From the cell containing the given text, extract its center point as [x, y] coordinate. 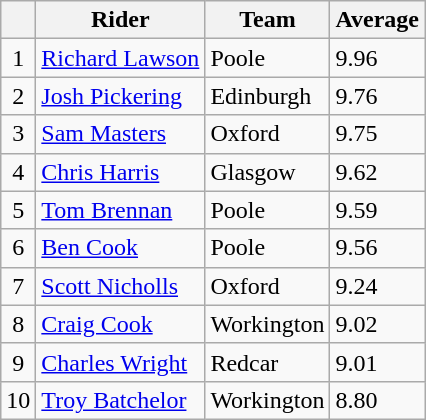
9.62 [378, 172]
Team [268, 20]
Craig Cook [120, 324]
Charles Wright [120, 362]
9.02 [378, 324]
Glasgow [268, 172]
Josh Pickering [120, 96]
8.80 [378, 400]
9.96 [378, 58]
6 [18, 248]
9.76 [378, 96]
1 [18, 58]
Chris Harris [120, 172]
10 [18, 400]
Edinburgh [268, 96]
9.75 [378, 134]
Average [378, 20]
Ben Cook [120, 248]
9.59 [378, 210]
Troy Batchelor [120, 400]
Tom Brennan [120, 210]
3 [18, 134]
9.01 [378, 362]
2 [18, 96]
9.24 [378, 286]
4 [18, 172]
9.56 [378, 248]
Scott Nicholls [120, 286]
9 [18, 362]
5 [18, 210]
Redcar [268, 362]
7 [18, 286]
8 [18, 324]
Sam Masters [120, 134]
Richard Lawson [120, 58]
Rider [120, 20]
